Pinpoint the cell where the given text exists, returning its (x, y) midpoint coordinate. 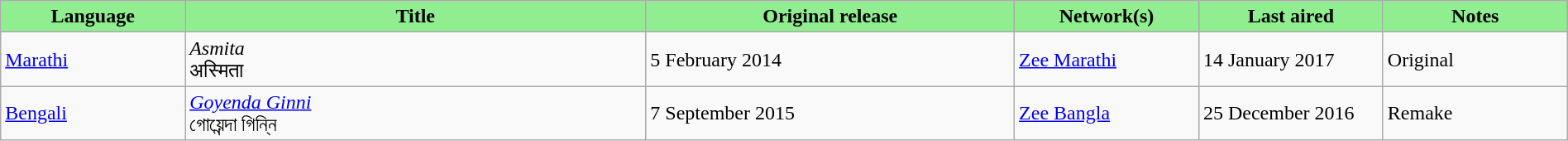
Marathi (93, 60)
Original release (830, 17)
Bengali (93, 113)
14 January 2017 (1290, 60)
Zee Marathi (1107, 60)
Last aired (1290, 17)
Original (1475, 60)
5 February 2014 (830, 60)
7 September 2015 (830, 113)
Network(s) (1107, 17)
Asmita अस्मिता (415, 60)
Remake (1475, 113)
Title (415, 17)
25 December 2016 (1290, 113)
Language (93, 17)
Zee Bangla (1107, 113)
Goyenda Ginni গোয়েন্দা গিন্নি (415, 113)
Notes (1475, 17)
